Pinpoint the cell where the given text exists, returning its [x, y] midpoint coordinate. 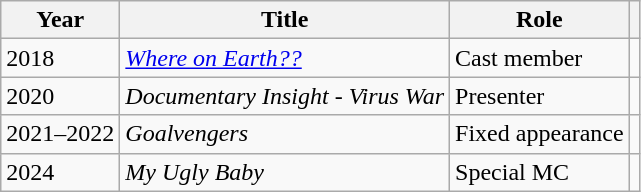
Documentary Insight - Virus War [285, 96]
2020 [60, 96]
2024 [60, 172]
2018 [60, 58]
Fixed appearance [540, 134]
2021–2022 [60, 134]
My Ugly Baby [285, 172]
Presenter [540, 96]
Title [285, 20]
Role [540, 20]
Goalvengers [285, 134]
Where on Earth?? [285, 58]
Special MC [540, 172]
Cast member [540, 58]
Year [60, 20]
